Provide the (x, y) coordinate of the cell's center where the given text is located.  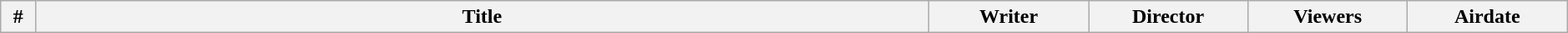
# (18, 17)
Director (1169, 17)
Airdate (1488, 17)
Title (482, 17)
Viewers (1328, 17)
Writer (1009, 17)
